Provide the [x, y] coordinate of the cell's center where the given text is located.  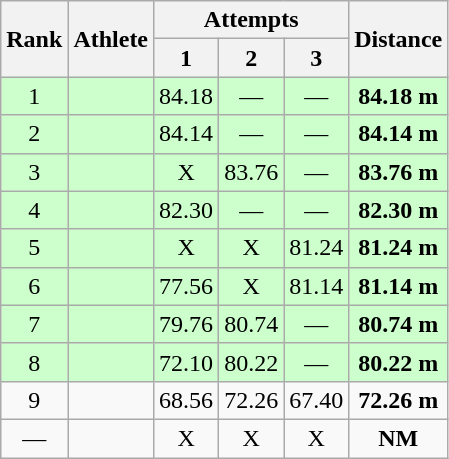
6 [34, 286]
81.24 m [398, 248]
83.76 m [398, 172]
81.14 [316, 286]
NM [398, 438]
9 [34, 400]
5 [34, 248]
67.40 [316, 400]
4 [34, 210]
84.18 [186, 96]
83.76 [252, 172]
80.22 [252, 362]
68.56 [186, 400]
Athlete [111, 39]
Distance [398, 39]
7 [34, 324]
84.18 m [398, 96]
8 [34, 362]
82.30 m [398, 210]
80.74 [252, 324]
Attempts [252, 20]
79.76 [186, 324]
80.22 m [398, 362]
84.14 [186, 134]
72.26 m [398, 400]
81.14 m [398, 286]
72.10 [186, 362]
82.30 [186, 210]
81.24 [316, 248]
84.14 m [398, 134]
72.26 [252, 400]
80.74 m [398, 324]
77.56 [186, 286]
Rank [34, 39]
